Determine the [X, Y] coordinate at the center of the cell enclosing the given text.  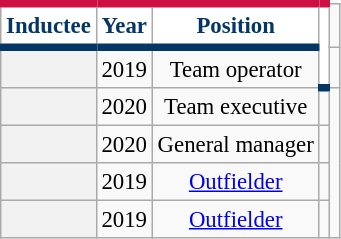
Team operator [236, 68]
Inductee [48, 26]
General manager [236, 145]
Position [236, 26]
Team executive [236, 107]
Year [124, 26]
